From the cell containing the given text, extract its center point as (x, y) coordinate. 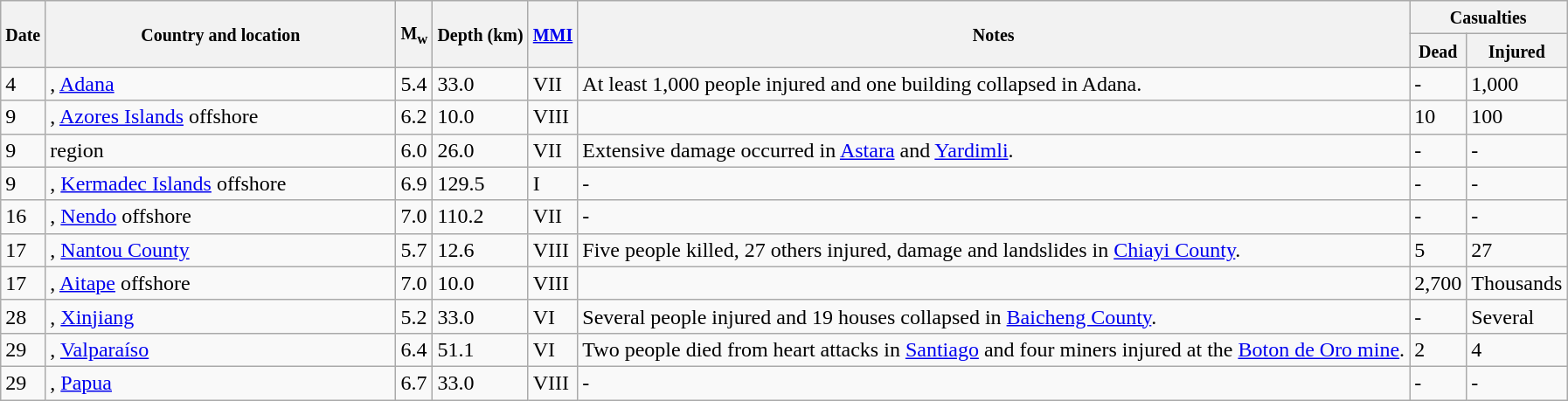
Several (1517, 316)
100 (1517, 117)
Country and location (220, 34)
5.2 (414, 316)
6.7 (414, 383)
5.4 (414, 84)
, Nantou County (220, 250)
, Azores Islands offshore (220, 117)
28 (23, 316)
, Papua (220, 383)
6.9 (414, 183)
, Adana (220, 84)
5 (1439, 250)
, Valparaíso (220, 349)
26.0 (481, 150)
Thousands (1517, 283)
At least 1,000 people injured and one building collapsed in Adana. (994, 84)
Five people killed, 27 others injured, damage and landslides in Chiayi County. (994, 250)
129.5 (481, 183)
, Aitape offshore (220, 283)
5.7 (414, 250)
Extensive damage occurred in Astara and Yardimli. (994, 150)
region (220, 150)
Notes (994, 34)
6.0 (414, 150)
Depth (km) (481, 34)
2,700 (1439, 283)
Several people injured and 19 houses collapsed in Baicheng County. (994, 316)
6.2 (414, 117)
, Xinjiang (220, 316)
I (552, 183)
51.1 (481, 349)
, Nendo offshore (220, 217)
110.2 (481, 217)
Injured (1517, 51)
Date (23, 34)
16 (23, 217)
Two people died from heart attacks in Santiago and four miners injured at the Boton de Oro mine. (994, 349)
Mw (414, 34)
1,000 (1517, 84)
2 (1439, 349)
MMI (552, 34)
27 (1517, 250)
6.4 (414, 349)
Casualties (1488, 17)
, Kermadec Islands offshore (220, 183)
10 (1439, 117)
12.6 (481, 250)
Dead (1439, 51)
